Pinpoint the cell where the given text exists, returning its [X, Y] midpoint coordinate. 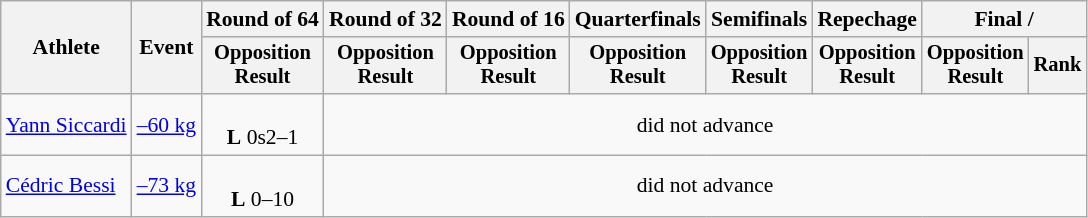
Semifinals [760, 19]
Event [166, 48]
Final / [1004, 19]
Quarterfinals [638, 19]
Repechage [867, 19]
–73 kg [166, 186]
–60 kg [166, 124]
Round of 64 [262, 19]
Round of 16 [508, 19]
Yann Siccardi [66, 124]
Round of 32 [386, 19]
L 0–10 [262, 186]
Athlete [66, 48]
L 0s2–1 [262, 124]
Cédric Bessi [66, 186]
Rank [1058, 66]
